Output the [x, y] coordinate of the center of the cell containing the given text.  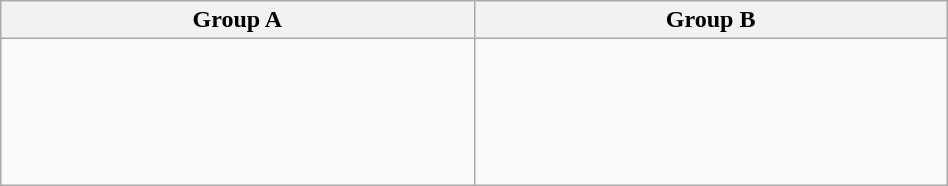
Group B [710, 20]
Group A [238, 20]
